Locate the cell with the specified text and output its [X, Y] center coordinate. 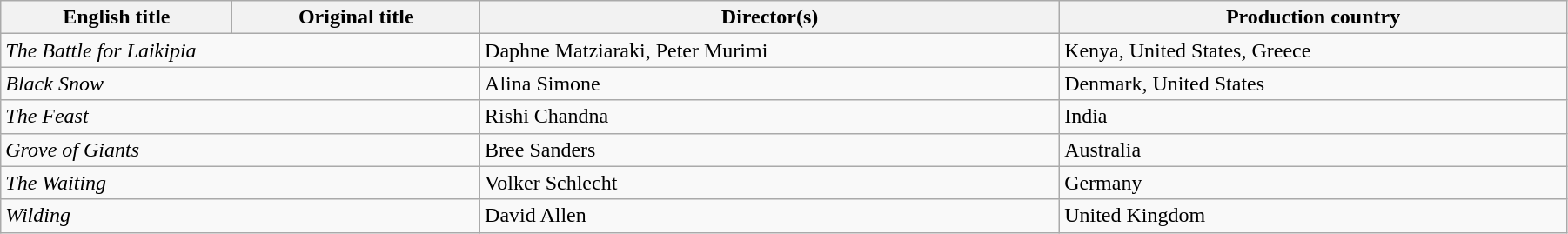
Kenya, United States, Greece [1314, 50]
Rishi Chandna [770, 117]
India [1314, 117]
Grove of Giants [240, 150]
Germany [1314, 183]
The Feast [240, 117]
Wilding [240, 216]
The Waiting [240, 183]
Bree Sanders [770, 150]
Black Snow [240, 84]
Denmark, United States [1314, 84]
Volker Schlecht [770, 183]
The Battle for Laikipia [240, 50]
English title [117, 17]
David Allen [770, 216]
Alina Simone [770, 84]
Production country [1314, 17]
United Kingdom [1314, 216]
Australia [1314, 150]
Daphne Matziaraki, Peter Murimi [770, 50]
Director(s) [770, 17]
Original title [357, 17]
